Output the [X, Y] coordinate of the center of the cell containing the given text.  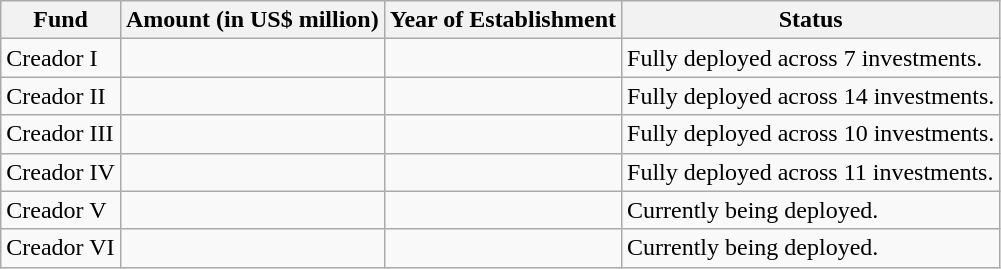
Creador VI [61, 248]
Creador V [61, 210]
Fully deployed across 11 investments. [811, 172]
Creador II [61, 96]
Creador III [61, 134]
Year of Establishment [502, 20]
Fully deployed across 7 investments. [811, 58]
Status [811, 20]
Amount (in US$ million) [252, 20]
Fully deployed across 14 investments. [811, 96]
Creador I [61, 58]
Fund [61, 20]
Fully deployed across 10 investments. [811, 134]
Creador IV [61, 172]
